Determine the (x, y) coordinate at the center of the cell enclosing the given text.  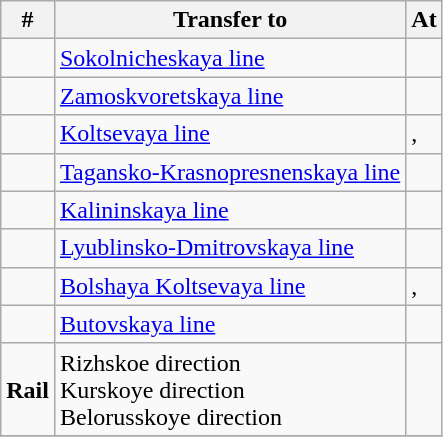
Transfer to (230, 20)
Lyublinsko-Dmitrovskaya line (230, 248)
Butovskaya line (230, 324)
Zamoskvoretskaya line (230, 96)
Bolshaya Koltsevaya line (230, 286)
Koltsevaya line (230, 134)
Rizhskoe directionKurskoye directionBelorusskoye direction (230, 389)
Sokolnicheskaya line (230, 58)
# (28, 20)
Tagansko-Krasnopresnenskaya line (230, 172)
Kalininskaya line (230, 210)
At (424, 20)
Rail (28, 389)
